Locate the cell with the specified text and output its (x, y) center coordinate. 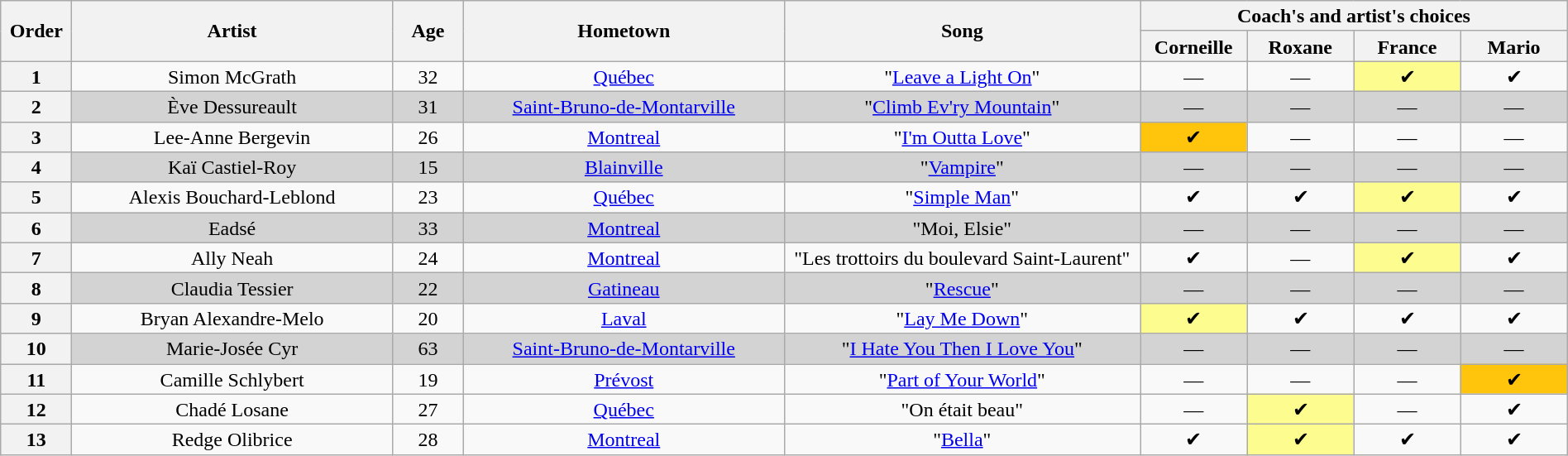
63 (428, 349)
28 (428, 440)
"Part of Your World" (963, 379)
32 (428, 76)
5 (36, 197)
Redge Olibrice (232, 440)
"On était beau" (963, 409)
Age (428, 31)
"Leave a Light On" (963, 76)
Order (36, 31)
Lee-Anne Bergevin (232, 137)
1 (36, 76)
9 (36, 318)
Ève Dessureault (232, 106)
Hometown (624, 31)
Blainville (624, 167)
22 (428, 288)
23 (428, 197)
Chadé Losane (232, 409)
33 (428, 228)
Camille Schlybert (232, 379)
Prévost (624, 379)
31 (428, 106)
26 (428, 137)
Gatineau (624, 288)
"Bella" (963, 440)
Artist (232, 31)
"Rescue" (963, 288)
Simon McGrath (232, 76)
"Simple Man" (963, 197)
6 (36, 228)
8 (36, 288)
3 (36, 137)
Eadsé (232, 228)
7 (36, 258)
Bryan Alexandre-Melo (232, 318)
20 (428, 318)
Laval (624, 318)
Kaï Castiel-Roy (232, 167)
19 (428, 379)
27 (428, 409)
12 (36, 409)
"I Hate You Then I Love You" (963, 349)
Claudia Tessier (232, 288)
4 (36, 167)
Alexis Bouchard-Leblond (232, 197)
Song (963, 31)
Roxane (1300, 46)
Coach's and artist's choices (1355, 17)
13 (36, 440)
France (1408, 46)
Marie-Josée Cyr (232, 349)
"Climb Ev'ry Mountain" (963, 106)
15 (428, 167)
"Lay Me Down" (963, 318)
"Vampire" (963, 167)
10 (36, 349)
2 (36, 106)
"I'm Outta Love" (963, 137)
"Moi, Elsie" (963, 228)
11 (36, 379)
"Les trottoirs du boulevard Saint-Laurent" (963, 258)
24 (428, 258)
Corneille (1194, 46)
Mario (1513, 46)
Ally Neah (232, 258)
